Return the [x, y] coordinate for the center point of the cell that contains the specified text.  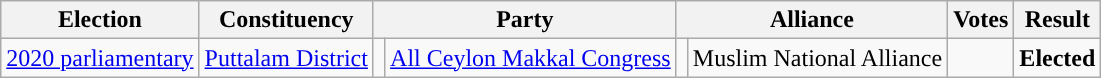
Party [524, 20]
Constituency [286, 20]
Puttalam District [286, 58]
Muslim National Alliance [817, 58]
2020 parliamentary [100, 58]
Elected [1058, 58]
All Ceylon Makkal Congress [531, 58]
Votes [981, 20]
Alliance [812, 20]
Result [1058, 20]
Election [100, 20]
